Pinpoint the cell where the given text exists, returning its (X, Y) midpoint coordinate. 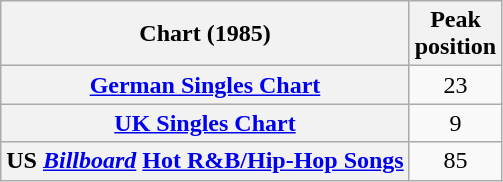
German Singles Chart (205, 85)
85 (455, 161)
UK Singles Chart (205, 123)
Peakposition (455, 34)
Chart (1985) (205, 34)
9 (455, 123)
US Billboard Hot R&B/Hip-Hop Songs (205, 161)
23 (455, 85)
